From the cell containing the given text, extract its center point as (X, Y) coordinate. 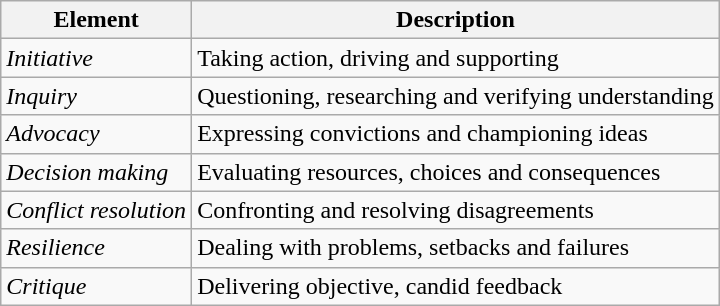
Dealing with problems, setbacks and failures (456, 248)
Initiative (96, 58)
Element (96, 20)
Delivering objective, candid feedback (456, 286)
Description (456, 20)
Evaluating resources, choices and consequences (456, 172)
Advocacy (96, 134)
Confronting and resolving disagreements (456, 210)
Decision making (96, 172)
Critique (96, 286)
Resilience (96, 248)
Inquiry (96, 96)
Conflict resolution (96, 210)
Questioning, researching and verifying understanding (456, 96)
Taking action, driving and supporting (456, 58)
Expressing convictions and championing ideas (456, 134)
